Search for the cell housing the specified text and yield its [x, y] center coordinate. 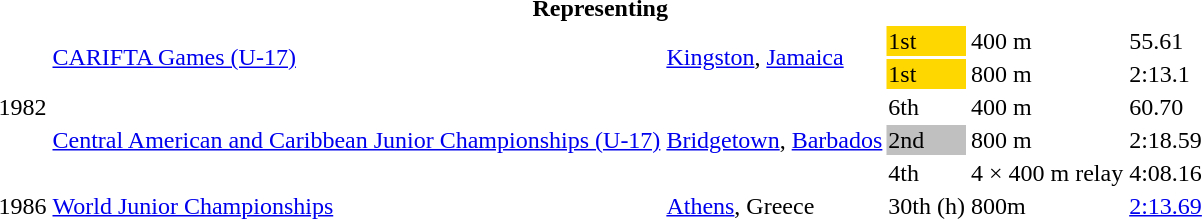
4th [927, 173]
Kingston, Jamaica [774, 58]
2nd [927, 140]
6th [927, 107]
4 × 400 m relay [1048, 173]
Central American and Caribbean Junior Championships (U-17) [356, 140]
CARIFTA Games (U-17) [356, 58]
Bridgetown, Barbados [774, 140]
